Scan for the cell matching the given text and deliver its (X, Y) coordinate at center. 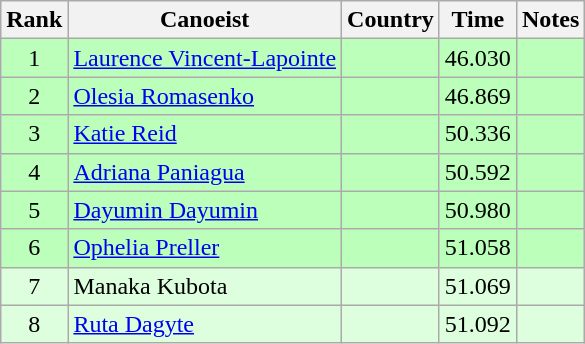
Canoeist (205, 20)
46.869 (478, 96)
Laurence Vincent-Lapointe (205, 58)
Notes (550, 20)
50.336 (478, 134)
Time (478, 20)
2 (34, 96)
51.092 (478, 324)
Dayumin Dayumin (205, 210)
Katie Reid (205, 134)
6 (34, 248)
Olesia Romasenko (205, 96)
5 (34, 210)
50.592 (478, 172)
1 (34, 58)
8 (34, 324)
Ruta Dagyte (205, 324)
50.980 (478, 210)
Country (391, 20)
51.058 (478, 248)
4 (34, 172)
Adriana Paniagua (205, 172)
Manaka Kubota (205, 286)
51.069 (478, 286)
46.030 (478, 58)
Ophelia Preller (205, 248)
7 (34, 286)
3 (34, 134)
Rank (34, 20)
